Determine the [X, Y] coordinate at the center of the cell enclosing the given text.  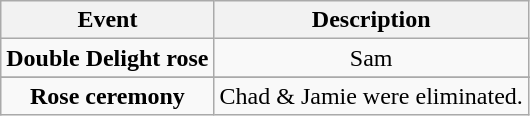
Sam [371, 58]
Rose ceremony [108, 96]
Description [371, 20]
Double Delight rose [108, 58]
Event [108, 20]
Chad & Jamie were eliminated. [371, 96]
